Extract the [x, y] coordinate from the center of the cell holding the provided text.  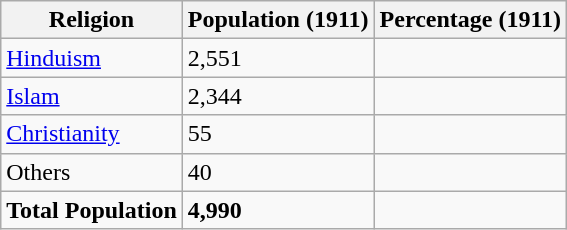
Others [92, 172]
2,551 [278, 58]
55 [278, 134]
2,344 [278, 96]
Religion [92, 20]
Christianity [92, 134]
Total Population [92, 210]
Islam [92, 96]
40 [278, 172]
Percentage (1911) [470, 20]
4,990 [278, 210]
Population (1911) [278, 20]
Hinduism [92, 58]
